Identify which cell holds the provided text, then report its (X, Y) central coordinate. 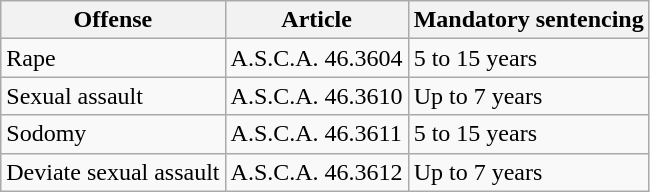
Rape (113, 58)
A.S.C.A. 46.3610 (316, 96)
Offense (113, 20)
Sodomy (113, 134)
Article (316, 20)
A.S.C.A. 46.3611 (316, 134)
A.S.C.A. 46.3612 (316, 172)
A.S.C.A. 46.3604 (316, 58)
Deviate sexual assault (113, 172)
Mandatory sentencing (528, 20)
Sexual assault (113, 96)
